Identify which cell holds the provided text, then report its [x, y] central coordinate. 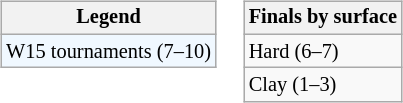
Legend [108, 18]
Finals by surface [323, 18]
W15 tournaments (7–10) [108, 51]
Clay (1–3) [323, 85]
Hard (6–7) [323, 51]
